Return [x, y] of the center of cell containing provided text 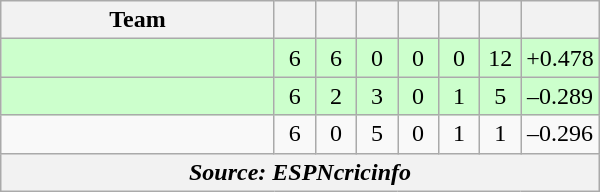
2 [336, 96]
12 [500, 58]
3 [376, 96]
–0.289 [560, 96]
Team [138, 20]
–0.296 [560, 134]
Source: ESPNcricinfo [300, 172]
+0.478 [560, 58]
